Detect which cell encompasses the target text, then output its [X, Y] center coordinate. 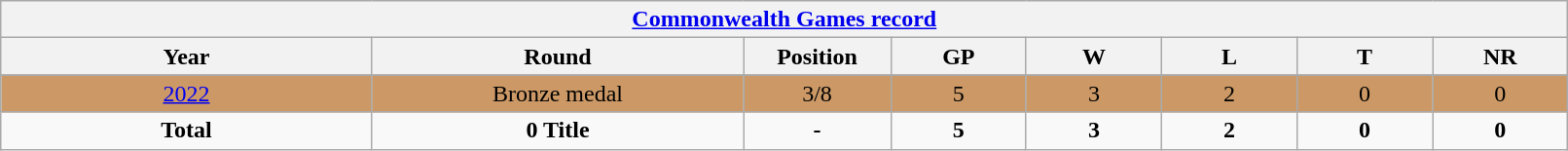
Total [187, 131]
- [818, 131]
T [1365, 57]
Year [187, 57]
Position [818, 57]
Commonwealth Games record [784, 19]
L [1228, 57]
2022 [187, 94]
NR [1501, 57]
0 Title [558, 131]
Round [558, 57]
W [1094, 57]
GP [958, 57]
3/8 [818, 94]
Bronze medal [558, 94]
